Capture the cell that displays the provided text and extract its [x, y] central coordinate. 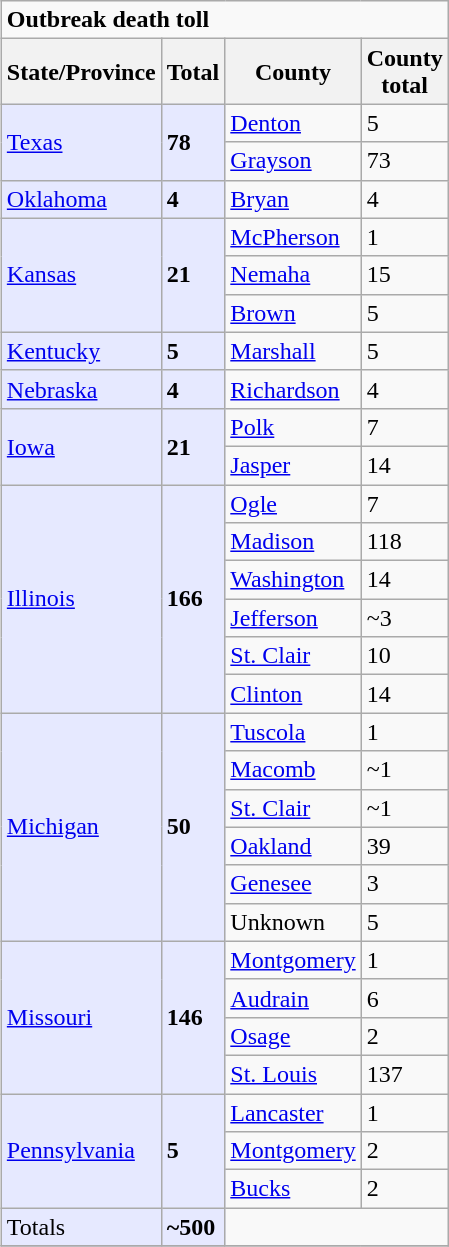
Nemaha [293, 275]
Lancaster [293, 1113]
Outbreak death toll [224, 20]
Marshall [293, 351]
Bryan [293, 199]
Jefferson [293, 618]
Ogle [293, 503]
73 [404, 161]
78 [193, 142]
Osage [293, 1036]
Unknown [293, 922]
166 [193, 598]
County [293, 72]
Denton [293, 123]
Richardson [293, 389]
Missouri [81, 1017]
Countytotal [404, 72]
146 [193, 1017]
Pennsylvania [81, 1151]
Oakland [293, 846]
Bucks [293, 1189]
Jasper [293, 465]
State/Province [81, 72]
Tuscola [293, 732]
Total [193, 72]
39 [404, 846]
Nebraska [81, 389]
15 [404, 275]
Kentucky [81, 351]
50 [193, 827]
Illinois [81, 598]
~500 [193, 1227]
Genesee [293, 884]
McPherson [293, 237]
6 [404, 998]
Oklahoma [81, 199]
Texas [81, 142]
10 [404, 656]
Clinton [293, 694]
Brown [293, 313]
Kansas [81, 275]
Madison [293, 542]
Polk [293, 427]
Audrain [293, 998]
3 [404, 884]
Michigan [81, 827]
Totals [81, 1227]
137 [404, 1074]
Grayson [293, 161]
Washington [293, 580]
Iowa [81, 446]
Macomb [293, 770]
~3 [404, 618]
St. Louis [293, 1074]
118 [404, 542]
